Scan for the cell matching the given text and deliver its (X, Y) coordinate at center. 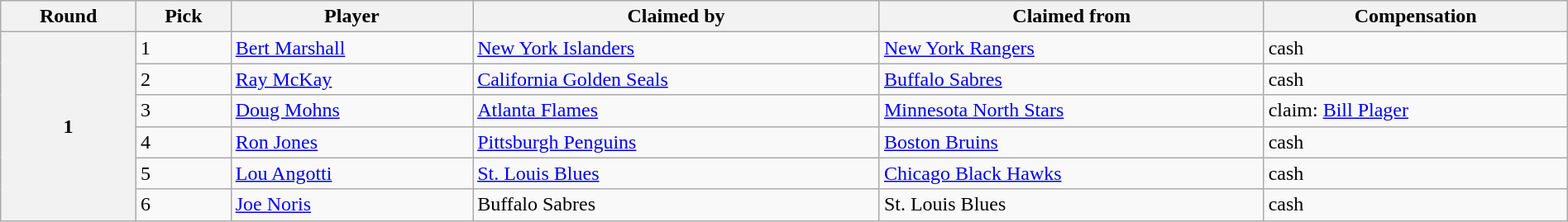
6 (184, 205)
New York Rangers (1072, 48)
Claimed from (1072, 17)
New York Islanders (676, 48)
Joe Noris (351, 205)
Chicago Black Hawks (1072, 173)
Pick (184, 17)
claim: Bill Plager (1416, 111)
Claimed by (676, 17)
4 (184, 142)
Compensation (1416, 17)
Lou Angotti (351, 173)
Player (351, 17)
3 (184, 111)
Atlanta Flames (676, 111)
California Golden Seals (676, 79)
Doug Mohns (351, 111)
2 (184, 79)
Ray McKay (351, 79)
Bert Marshall (351, 48)
Boston Bruins (1072, 142)
Ron Jones (351, 142)
Round (69, 17)
5 (184, 173)
Minnesota North Stars (1072, 111)
Pittsburgh Penguins (676, 142)
